From the cell containing the given text, extract its center point as (X, Y) coordinate. 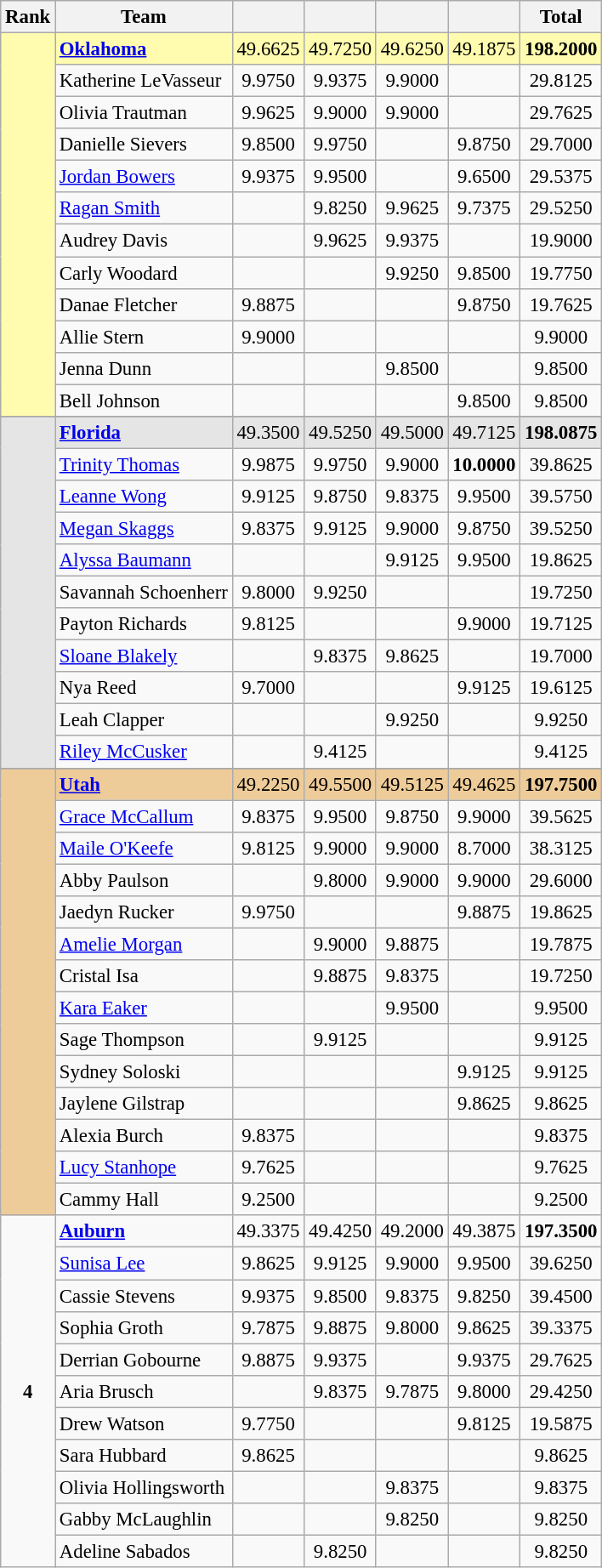
49.5500 (340, 784)
8.7000 (485, 848)
49.6250 (412, 49)
197.7500 (561, 784)
39.5250 (561, 528)
Alyssa Baumann (145, 560)
Jenna Dunn (145, 368)
29.5250 (561, 208)
39.3375 (561, 1327)
49.1875 (485, 49)
Derrian Gobourne (145, 1360)
Jaylene Gilstrap (145, 1104)
Payton Richards (145, 624)
Allie Stern (145, 337)
Florida (145, 433)
Aria Brusch (145, 1391)
Trinity Thomas (145, 464)
9.6500 (485, 177)
19.7875 (561, 944)
Team (145, 17)
Abby Paulson (145, 880)
Oklahoma (145, 49)
Bell Johnson (145, 401)
Carly Woodard (145, 273)
Amelie Morgan (145, 944)
39.5750 (561, 497)
Jordan Bowers (145, 177)
Leah Clapper (145, 720)
29.8125 (561, 81)
Cristal Isa (145, 976)
197.3500 (561, 1232)
Ragan Smith (145, 208)
9.7000 (269, 688)
49.5125 (412, 784)
Riley McCusker (145, 753)
49.6625 (269, 49)
Sloane Blakely (145, 656)
Cassie Stevens (145, 1296)
19.7625 (561, 304)
9.9875 (269, 464)
Maile O'Keefe (145, 848)
Danae Fletcher (145, 304)
10.0000 (485, 464)
29.6000 (561, 880)
49.5250 (340, 433)
29.7000 (561, 145)
Alexia Burch (145, 1136)
4 (28, 1392)
Kara Eaker (145, 1008)
39.6250 (561, 1264)
Sophia Groth (145, 1327)
49.7125 (485, 433)
39.5625 (561, 816)
49.3875 (485, 1232)
29.5375 (561, 177)
49.2000 (412, 1232)
Megan Skaggs (145, 528)
Jaedyn Rucker (145, 912)
Adeline Sabados (145, 1551)
49.4250 (340, 1232)
Savannah Schoenherr (145, 593)
Olivia Hollingsworth (145, 1487)
Sunisa Lee (145, 1264)
Grace McCallum (145, 816)
19.5875 (561, 1423)
Gabby McLaughlin (145, 1520)
198.2000 (561, 49)
49.3500 (269, 433)
9.7375 (485, 208)
Rank (28, 17)
39.8625 (561, 464)
49.4625 (485, 784)
Total (561, 17)
Audrey Davis (145, 241)
Sage Thompson (145, 1040)
Leanne Wong (145, 497)
19.7000 (561, 656)
49.7250 (340, 49)
Lucy Stanhope (145, 1167)
Auburn (145, 1232)
Nya Reed (145, 688)
39.4500 (561, 1296)
Drew Watson (145, 1423)
9.7750 (269, 1423)
Olivia Trautman (145, 113)
29.4250 (561, 1391)
Sara Hubbard (145, 1456)
19.9000 (561, 241)
19.7125 (561, 624)
49.5000 (412, 433)
Danielle Sievers (145, 145)
49.3375 (269, 1232)
49.2250 (269, 784)
Cammy Hall (145, 1200)
19.7750 (561, 273)
Utah (145, 784)
198.0875 (561, 433)
Sydney Soloski (145, 1072)
19.6125 (561, 688)
38.3125 (561, 848)
Katherine LeVasseur (145, 81)
